Extract the (x, y) coordinate from the center of the cell holding the provided text.  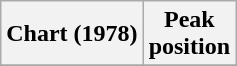
Chart (1978) (72, 34)
Peakposition (189, 34)
